Search for the cell housing the specified text and yield its (x, y) center coordinate. 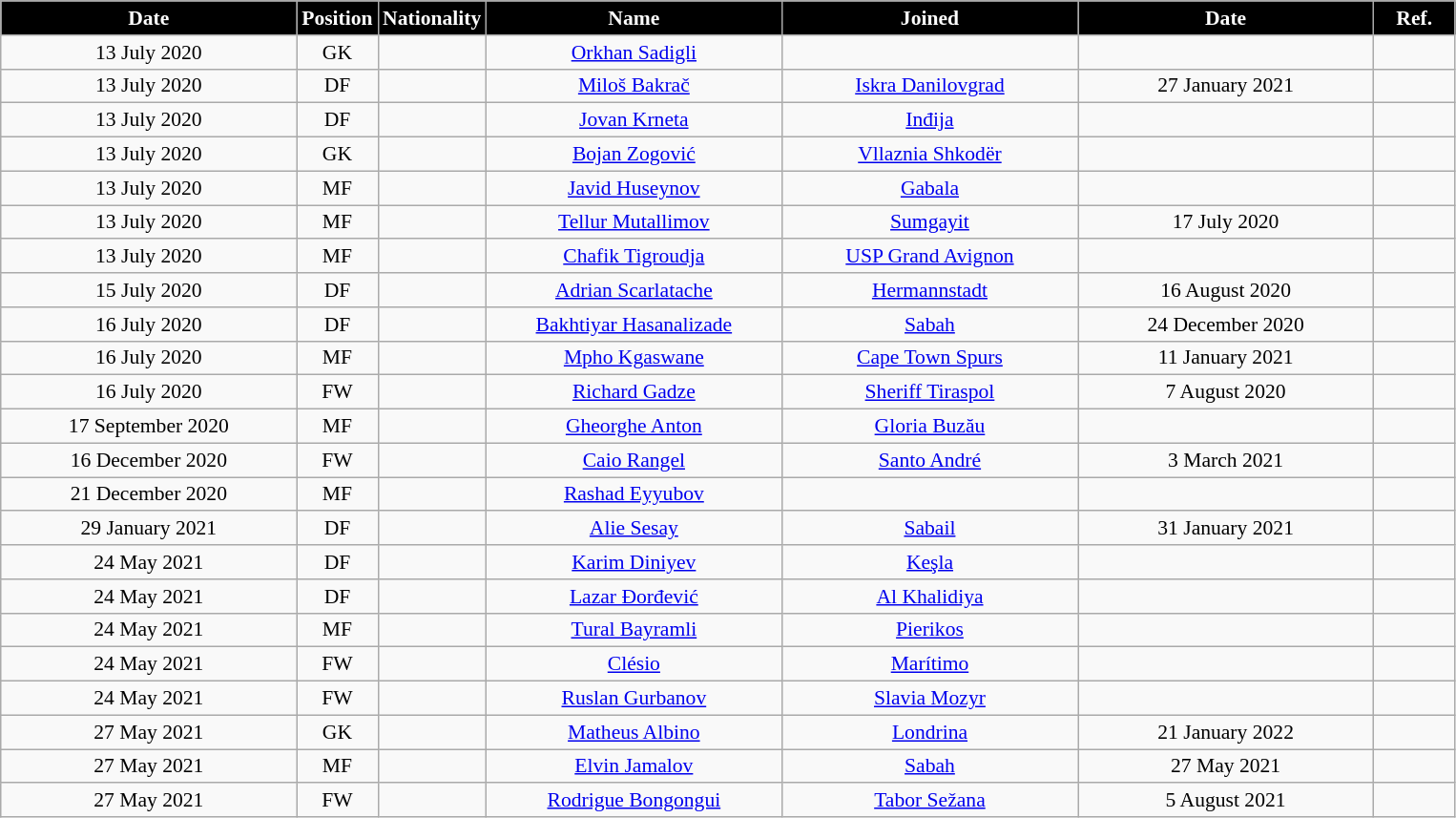
Santo André (929, 460)
Bojan Zogović (634, 155)
24 December 2020 (1226, 325)
Miloš Bakrač (634, 86)
Rodrigue Bongongui (634, 801)
Vllaznia Shkodër (929, 155)
Nationality (431, 18)
Inđija (929, 120)
15 July 2020 (149, 290)
Iskra Danilovgrad (929, 86)
Ref. (1414, 18)
Tabor Sežana (929, 801)
Mpho Kgaswane (634, 358)
16 August 2020 (1226, 290)
Slavia Mozyr (929, 699)
16 December 2020 (149, 460)
Hermannstadt (929, 290)
31 January 2021 (1226, 529)
Position (338, 18)
Gheorghe Anton (634, 427)
27 January 2021 (1226, 86)
Al Khalidiya (929, 597)
Orkhan Sadigli (634, 52)
Name (634, 18)
Jovan Krneta (634, 120)
11 January 2021 (1226, 358)
Sabail (929, 529)
Sheriff Tiraspol (929, 392)
Cape Town Spurs (929, 358)
Alie Sesay (634, 529)
Clésio (634, 664)
3 March 2021 (1226, 460)
Keşla (929, 562)
Richard Gadze (634, 392)
17 September 2020 (149, 427)
Londrina (929, 732)
Gloria Buzău (929, 427)
Tural Bayramli (634, 630)
5 August 2021 (1226, 801)
Lazar Đorđević (634, 597)
Caio Rangel (634, 460)
Matheus Albino (634, 732)
Javid Huseynov (634, 188)
Gabala (929, 188)
Ruslan Gurbanov (634, 699)
7 August 2020 (1226, 392)
Rashad Eyyubov (634, 494)
Pierikos (929, 630)
Adrian Scarlatache (634, 290)
17 July 2020 (1226, 222)
21 January 2022 (1226, 732)
Chafik Tigroudja (634, 257)
Elvin Jamalov (634, 766)
21 December 2020 (149, 494)
29 January 2021 (149, 529)
Karim Diniyev (634, 562)
Marítimo (929, 664)
Sumgayit (929, 222)
USP Grand Avignon (929, 257)
Tellur Mutallimov (634, 222)
Joined (929, 18)
Bakhtiyar Hasanalizade (634, 325)
